Identify which cell holds the provided text, then report its (X, Y) central coordinate. 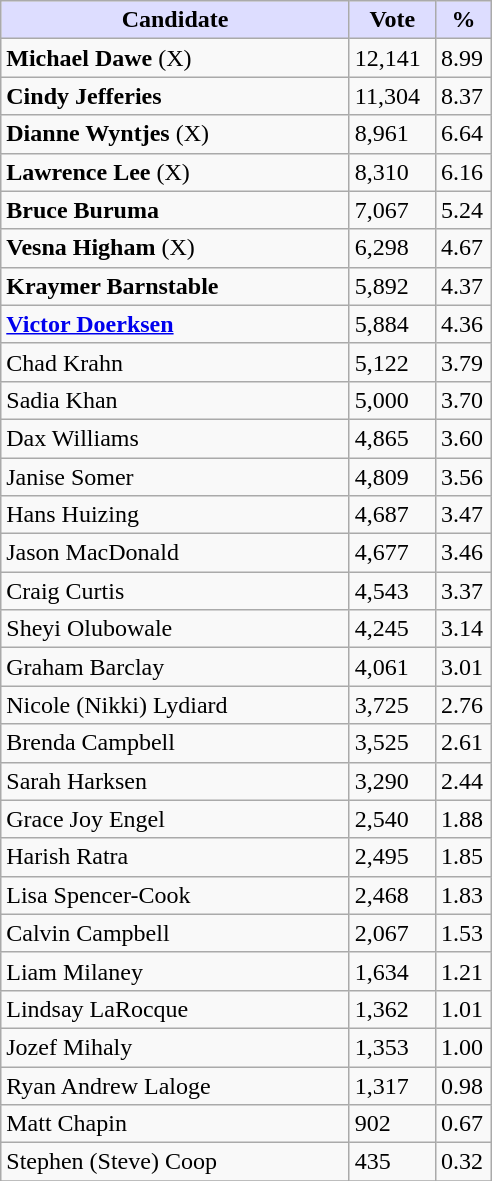
Lindsay LaRocque (176, 1009)
2.76 (463, 705)
3.47 (463, 515)
7,067 (392, 210)
4.67 (463, 248)
Liam Milaney (176, 971)
Candidate (176, 20)
2,468 (392, 895)
6,298 (392, 248)
5,884 (392, 324)
1,362 (392, 1009)
1.01 (463, 1009)
1,353 (392, 1047)
2,495 (392, 857)
Dianne Wyntjes (X) (176, 134)
3.46 (463, 553)
Lawrence Lee (X) (176, 172)
Calvin Campbell (176, 933)
Cindy Jefferies (176, 96)
3.70 (463, 400)
435 (392, 1162)
Dax Williams (176, 438)
Bruce Buruma (176, 210)
Craig Curtis (176, 591)
4.36 (463, 324)
1,317 (392, 1085)
Sheyi Olubowale (176, 629)
5.24 (463, 210)
Janise Somer (176, 477)
3.79 (463, 362)
Ryan Andrew Laloge (176, 1085)
2.44 (463, 781)
0.32 (463, 1162)
8,310 (392, 172)
Harish Ratra (176, 857)
2,067 (392, 933)
Sarah Harksen (176, 781)
6.16 (463, 172)
8,961 (392, 134)
Lisa Spencer-Cook (176, 895)
5,122 (392, 362)
4,543 (392, 591)
1.00 (463, 1047)
Vesna Higham (X) (176, 248)
11,304 (392, 96)
% (463, 20)
0.98 (463, 1085)
0.67 (463, 1124)
902 (392, 1124)
1.88 (463, 819)
5,000 (392, 400)
2,540 (392, 819)
1.21 (463, 971)
3.37 (463, 591)
3,725 (392, 705)
4,687 (392, 515)
8.99 (463, 58)
1.85 (463, 857)
3.14 (463, 629)
3.60 (463, 438)
2.61 (463, 743)
Chad Krahn (176, 362)
Nicole (Nikki) Lydiard (176, 705)
Vote (392, 20)
5,892 (392, 286)
Jason MacDonald (176, 553)
1.83 (463, 895)
3,290 (392, 781)
Matt Chapin (176, 1124)
Hans Huizing (176, 515)
4,245 (392, 629)
4,809 (392, 477)
4,677 (392, 553)
8.37 (463, 96)
1.53 (463, 933)
Kraymer Barnstable (176, 286)
Graham Barclay (176, 667)
Michael Dawe (X) (176, 58)
4.37 (463, 286)
3,525 (392, 743)
Grace Joy Engel (176, 819)
1,634 (392, 971)
Jozef Mihaly (176, 1047)
3.56 (463, 477)
3.01 (463, 667)
Brenda Campbell (176, 743)
Sadia Khan (176, 400)
6.64 (463, 134)
4,865 (392, 438)
12,141 (392, 58)
Stephen (Steve) Coop (176, 1162)
Victor Doerksen (176, 324)
4,061 (392, 667)
